Search for the cell housing the specified text and yield its (X, Y) center coordinate. 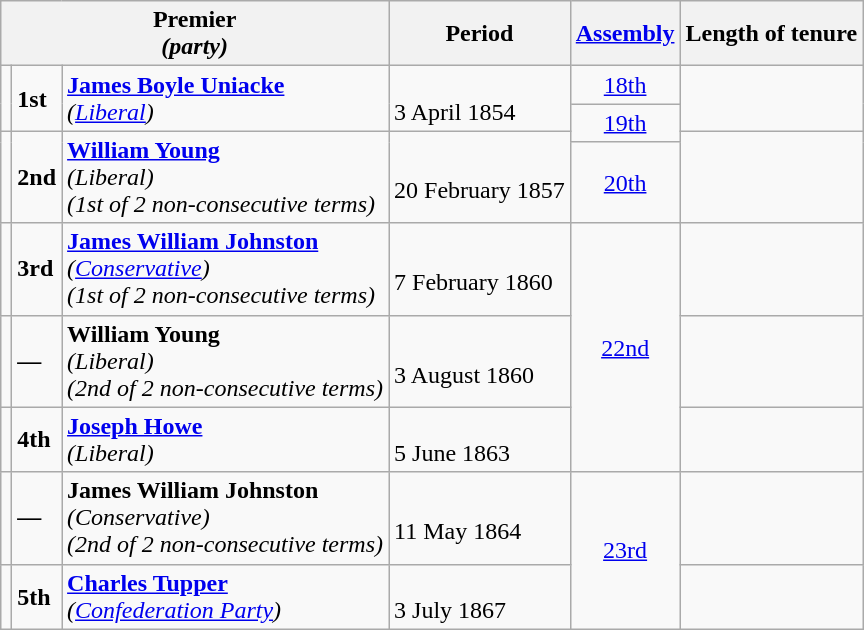
5 June 1863 (480, 440)
20 February 1857 (480, 177)
Assembly (625, 34)
3rd (37, 269)
11 May 1864 (480, 518)
3 August 1860 (480, 361)
23rd (625, 550)
3 April 1854 (480, 98)
5th (37, 596)
18th (625, 85)
James William Johnston(Conservative)(1st of 2 non-consecutive terms) (226, 269)
Joseph Howe(Liberal) (226, 440)
22nd (625, 348)
7 February 1860 (480, 269)
4th (37, 440)
William Young(Liberal)(2nd of 2 non-consecutive terms) (226, 361)
Length of tenure (772, 34)
James Boyle Uniacke(Liberal) (226, 98)
19th (625, 123)
James William Johnston(Conservative)(2nd of 2 non-consecutive terms) (226, 518)
Premier(party) (195, 34)
1st (37, 98)
Period (480, 34)
3 July 1867 (480, 596)
2nd (37, 177)
William Young(Liberal)(1st of 2 non-consecutive terms) (226, 177)
Charles Tupper(Confederation Party) (226, 596)
20th (625, 182)
